Capture the cell that displays the provided text and extract its [X, Y] central coordinate. 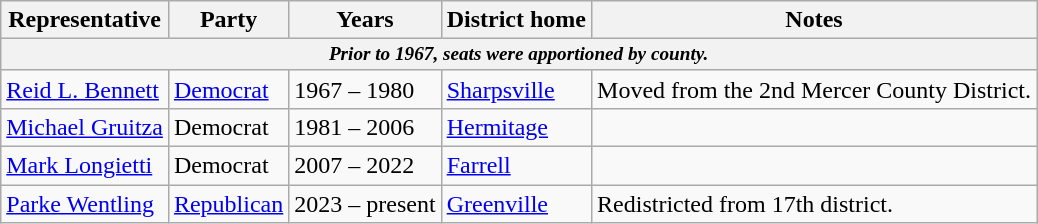
2007 – 2022 [365, 166]
Hermitage [516, 128]
Redistricted from 17th district. [814, 204]
Moved from the 2nd Mercer County District. [814, 89]
2023 – present [365, 204]
Prior to 1967, seats were apportioned by county. [519, 55]
1981 – 2006 [365, 128]
Party [228, 20]
1967 – 1980 [365, 89]
Greenville [516, 204]
Farrell [516, 166]
Mark Longietti [85, 166]
Parke Wentling [85, 204]
Sharpsville [516, 89]
Notes [814, 20]
Republican [228, 204]
District home [516, 20]
Representative [85, 20]
Years [365, 20]
Michael Gruitza [85, 128]
Reid L. Bennett [85, 89]
